Locate the cell with the specified text and output its (x, y) center coordinate. 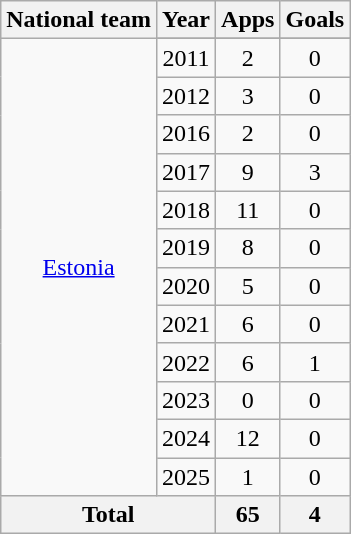
2017 (186, 172)
Goals (315, 20)
8 (248, 248)
11 (248, 210)
5 (248, 286)
2022 (186, 362)
2025 (186, 477)
Total (108, 515)
National team (79, 20)
2016 (186, 134)
2011 (186, 58)
2018 (186, 210)
12 (248, 438)
4 (315, 515)
Apps (248, 20)
9 (248, 172)
2012 (186, 96)
2020 (186, 286)
65 (248, 515)
2024 (186, 438)
2019 (186, 248)
2023 (186, 400)
Estonia (79, 268)
2021 (186, 324)
Year (186, 20)
